Search for the cell housing the specified text and yield its [x, y] center coordinate. 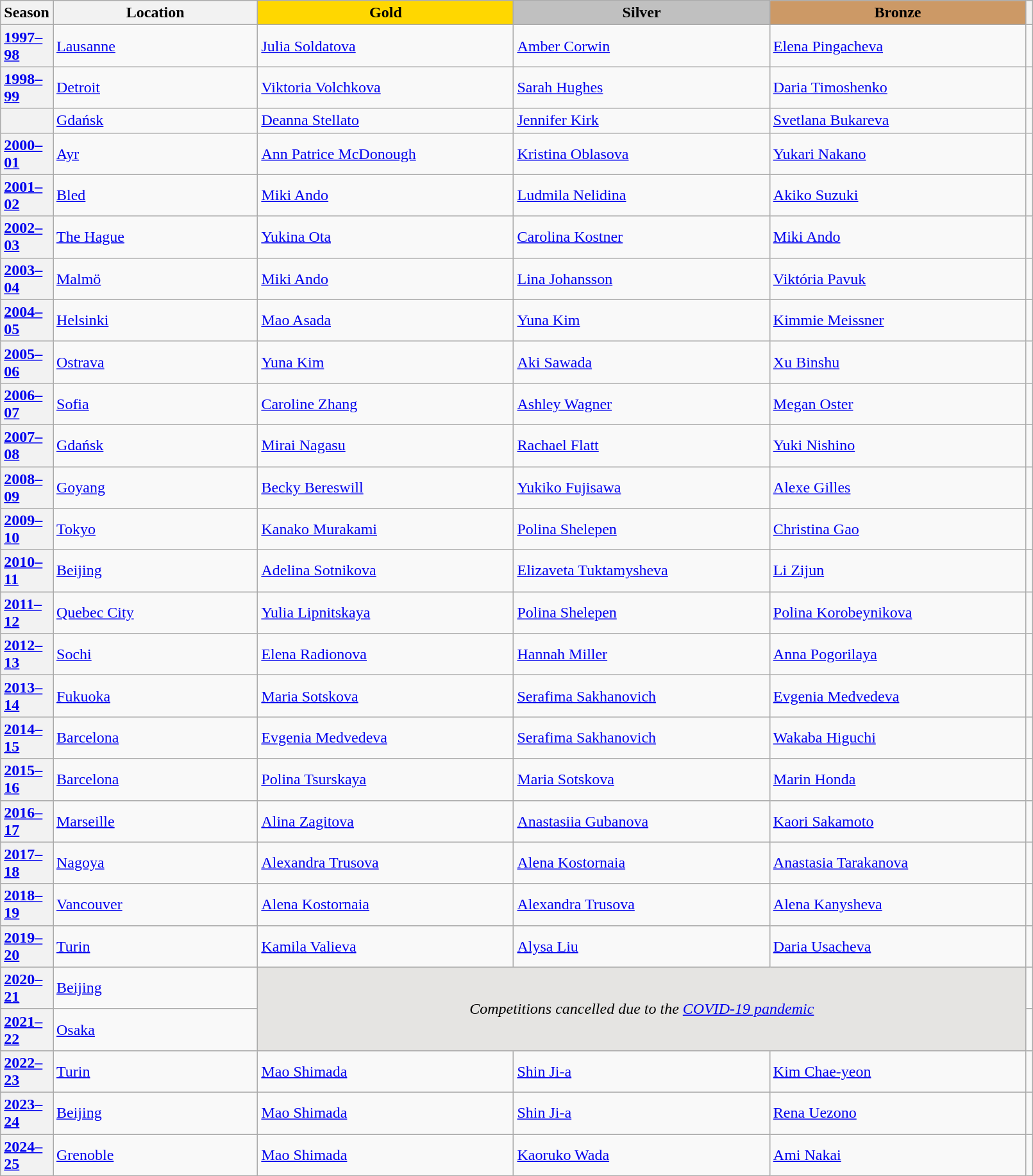
Rena Uezono [898, 1113]
2014–15 [27, 737]
Kanako Murakami [386, 530]
Xu Binshu [898, 362]
2005–06 [27, 362]
Ashley Wagner [641, 404]
Viktoria Volchkova [386, 87]
Bled [155, 195]
Detroit [155, 87]
Kamila Valieva [386, 946]
Fukuoka [155, 696]
Anna Pogorilaya [898, 654]
Kaoruko Wada [641, 1154]
Amber Corwin [641, 46]
Adelina Sotnikova [386, 571]
1997–98 [27, 46]
Quebec City [155, 613]
Viktória Pavuk [898, 278]
Daria Usacheva [898, 946]
2013–14 [27, 696]
Marseille [155, 821]
Li Zijun [898, 571]
Julia Soldatova [386, 46]
2009–10 [27, 530]
Akiko Suzuki [898, 195]
Sochi [155, 654]
2004–05 [27, 321]
Competitions cancelled due to the COVID-19 pandemic [642, 1009]
Ludmila Nelidina [641, 195]
Elizaveta Tuktamysheva [641, 571]
Yukina Ota [386, 237]
Mao Asada [386, 321]
Silver [641, 13]
Kaori Sakamoto [898, 821]
2003–04 [27, 278]
2008–09 [27, 487]
Marin Honda [898, 780]
2015–16 [27, 780]
Rachael Flatt [641, 445]
Helsinki [155, 321]
2010–11 [27, 571]
Yukiko Fujisawa [641, 487]
Mirai Nagasu [386, 445]
Season [27, 13]
Kristina Oblasova [641, 154]
Tokyo [155, 530]
2020–21 [27, 987]
Osaka [155, 1030]
Ami Nakai [898, 1154]
2006–07 [27, 404]
2012–13 [27, 654]
Elena Radionova [386, 654]
Becky Bereswill [386, 487]
Alexe Gilles [898, 487]
Bronze [898, 13]
Anastasia Tarakanova [898, 863]
Yukari Nakano [898, 154]
Lina Johansson [641, 278]
2000–01 [27, 154]
Gold [386, 13]
2016–17 [27, 821]
Polina Tsurskaya [386, 780]
2007–08 [27, 445]
The Hague [155, 237]
2017–18 [27, 863]
Christina Gao [898, 530]
Wakaba Higuchi [898, 737]
2019–20 [27, 946]
Goyang [155, 487]
Aki Sawada [641, 362]
Malmö [155, 278]
Svetlana Bukareva [898, 121]
Sofia [155, 404]
Grenoble [155, 1154]
Hannah Miller [641, 654]
2022–23 [27, 1071]
Location [155, 13]
Daria Timoshenko [898, 87]
Megan Oster [898, 404]
Sarah Hughes [641, 87]
Yuki Nishino [898, 445]
Caroline Zhang [386, 404]
Polina Korobeynikova [898, 613]
Lausanne [155, 46]
Kim Chae-yeon [898, 1071]
2001–02 [27, 195]
Vancouver [155, 904]
2023–24 [27, 1113]
Ostrava [155, 362]
Yulia Lipnitskaya [386, 613]
2011–12 [27, 613]
Jennifer Kirk [641, 121]
Nagoya [155, 863]
Anastasiia Gubanova [641, 821]
Kimmie Meissner [898, 321]
2024–25 [27, 1154]
Alina Zagitova [386, 821]
Alena Kanysheva [898, 904]
2018–19 [27, 904]
Deanna Stellato [386, 121]
2021–22 [27, 1030]
Alysa Liu [641, 946]
1998–99 [27, 87]
2002–03 [27, 237]
Elena Pingacheva [898, 46]
Ayr [155, 154]
Carolina Kostner [641, 237]
Ann Patrice McDonough [386, 154]
